Return the [x, y] coordinate for the center point of the cell that contains the specified text.  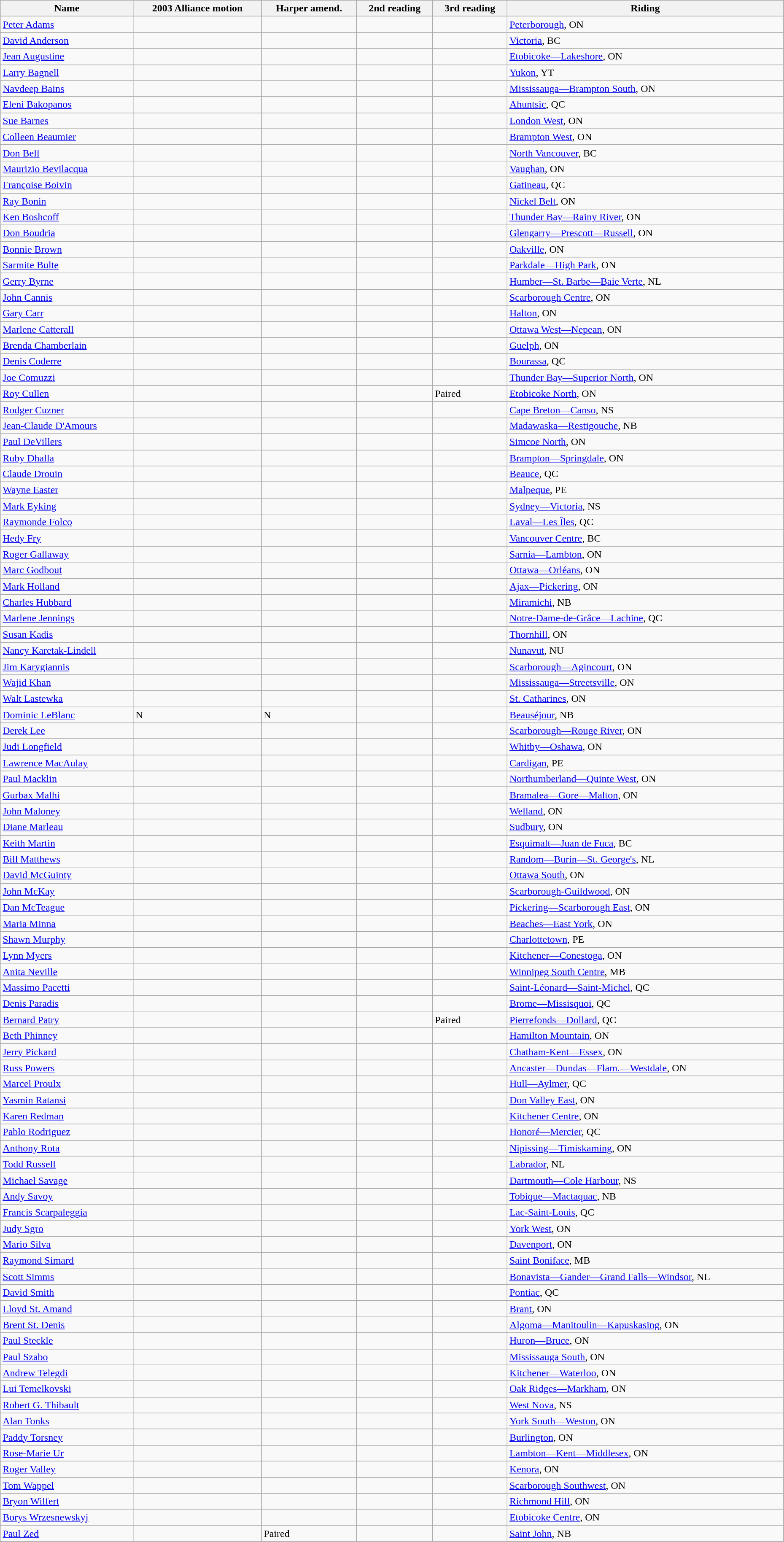
Navdeep Bains [67, 89]
Russ Powers [67, 1068]
David McGuinty [67, 875]
Madawaska—Restigouche, NB [645, 426]
Andy Savoy [67, 1196]
Lawrence MacAulay [67, 763]
Maria Minna [67, 923]
Kitchener Centre, ON [645, 1116]
Peter Adams [67, 24]
Charles Hubbard [67, 602]
Algoma—Manitoulin—Kapuskasing, ON [645, 1325]
David Smith [67, 1293]
Lloyd St. Amand [67, 1309]
Peterborough, ON [645, 24]
Judi Longfield [67, 747]
Glengarry—Prescott—Russell, ON [645, 233]
Brant, ON [645, 1309]
Richmond Hill, ON [645, 1502]
Riding [645, 8]
Wajid Khan [67, 682]
Mark Eyking [67, 506]
Sarmite Bulte [67, 265]
Ottawa—Orléans, ON [645, 570]
Andrew Telegdi [67, 1373]
Sudbury, ON [645, 827]
Kitchener—Conestoga, ON [645, 955]
Dartmouth—Cole Harbour, NS [645, 1180]
Don Bell [67, 153]
Ray Bonin [67, 201]
Claude Drouin [67, 474]
Bramalea—Gore—Malton, ON [645, 795]
Oakville, ON [645, 249]
Diane Marleau [67, 827]
Lui Temelkovski [67, 1389]
Bonavista—Gander—Grand Falls—Windsor, NL [645, 1277]
Yasmin Ratansi [67, 1100]
Francis Scarpaleggia [67, 1212]
York West, ON [645, 1229]
Etobicoke North, ON [645, 394]
Paul Steckle [67, 1341]
Marcel Proulx [67, 1084]
London West, ON [645, 121]
Raymond Simard [67, 1261]
Alan Tonks [67, 1421]
Borys Wrzesnewskyj [67, 1518]
Etobicoke—Lakeshore, ON [645, 57]
Paul Zed [67, 1534]
Scarborough—Agincourt, ON [645, 666]
Lynn Myers [67, 955]
North Vancouver, BC [645, 153]
Victoria, BC [645, 40]
Sue Barnes [67, 121]
Don Valley East, ON [645, 1100]
Tobique—Mactaquac, NB [645, 1196]
Keith Martin [67, 843]
Hedy Fry [67, 538]
York South—Weston, ON [645, 1421]
Denis Coderre [67, 361]
Miramichi, NB [645, 602]
Ancaster—Dundas—Flam.—Westdale, ON [645, 1068]
Gatineau, QC [645, 185]
Paddy Torsney [67, 1437]
Rodger Cuzner [67, 410]
Pablo Rodriguez [67, 1132]
Marlene Catterall [67, 329]
Scott Simms [67, 1277]
Anita Neville [67, 971]
Mississauga—Streetsville, ON [645, 682]
Eleni Bakopanos [67, 105]
Don Boudria [67, 233]
Hamilton Mountain, ON [645, 1036]
Bernard Patry [67, 1020]
Nickel Belt, ON [645, 201]
Labrador, NL [645, 1164]
Ottawa West—Nepean, ON [645, 329]
Judy Sgro [67, 1229]
Chatham-Kent—Essex, ON [645, 1052]
Walt Lastewka [67, 698]
Jerry Pickard [67, 1052]
Scarborough—Rouge River, ON [645, 731]
Brampton—Springdale, ON [645, 458]
Brenda Chamberlain [67, 345]
Dan McTeague [67, 907]
Nancy Karetak-Lindell [67, 650]
Rose-Marie Ur [67, 1453]
Humber—St. Barbe—Baie Verte, NL [645, 281]
Michael Savage [67, 1180]
2nd reading [395, 8]
Laval—Les Îles, QC [645, 522]
Bourassa, QC [645, 361]
Oak Ridges—Markham, ON [645, 1389]
Cardigan, PE [645, 763]
Winnipeg South Centre, MB [645, 971]
Colleen Beaumier [67, 137]
Parkdale—High Park, ON [645, 265]
Vaughan, ON [645, 169]
Saint John, NB [645, 1534]
Scarborough Centre, ON [645, 297]
Paul DeVillers [67, 442]
Huron—Bruce, ON [645, 1341]
Mark Holland [67, 586]
Cape Breton—Canso, NS [645, 410]
Bill Matthews [67, 859]
Karen Redman [67, 1116]
Françoise Boivin [67, 185]
John Cannis [67, 297]
Paul Szabo [67, 1357]
Massimo Pacetti [67, 988]
John Maloney [67, 811]
Vancouver Centre, BC [645, 538]
Bonnie Brown [67, 249]
Nipissing—Timiskaming, ON [645, 1148]
David Anderson [67, 40]
Beauséjour, NB [645, 715]
Joe Comuzzi [67, 377]
Ahuntsic, QC [645, 105]
Scarborough-Guildwood, ON [645, 891]
Harper amend. [309, 8]
Bryon Wilfert [67, 1502]
Halton, ON [645, 313]
Notre-Dame-de-Grâce—Lachine, QC [645, 618]
Charlottetown, PE [645, 939]
Ottawa South, ON [645, 875]
Ajax—Pickering, ON [645, 586]
Derek Lee [67, 731]
Malpeque, PE [645, 490]
Mississauga South, ON [645, 1357]
Gurbax Malhi [67, 795]
John McKay [67, 891]
Brome—Missisquoi, QC [645, 1004]
Thunder Bay—Superior North, ON [645, 377]
Northumberland—Quinte West, ON [645, 779]
Honoré—Mercier, QC [645, 1132]
Todd Russell [67, 1164]
2003 Alliance motion [197, 8]
Raymonde Folco [67, 522]
Pierrefonds—Dollard, QC [645, 1020]
Beaches—East York, ON [645, 923]
Thunder Bay—Rainy River, ON [645, 217]
Dominic LeBlanc [67, 715]
Shawn Murphy [67, 939]
Lac-Saint-Louis, QC [645, 1212]
Marc Godbout [67, 570]
Kenora, ON [645, 1469]
Brent St. Denis [67, 1325]
Susan Kadis [67, 634]
Sarnia—Lambton, ON [645, 554]
Ruby Dhalla [67, 458]
Gary Carr [67, 313]
Jean Augustine [67, 57]
Tom Wappel [67, 1485]
Nunavut, NU [645, 650]
St. Catharines, ON [645, 698]
Hull—Aylmer, QC [645, 1084]
Marlene Jennings [67, 618]
Pickering—Scarborough East, ON [645, 907]
Jim Karygiannis [67, 666]
Esquimalt—Juan de Fuca, BC [645, 843]
Saint-Léonard—Saint-Michel, QC [645, 988]
Etobicoke Centre, ON [645, 1518]
Paul Macklin [67, 779]
Roger Valley [67, 1469]
Davenport, ON [645, 1245]
Sydney—Victoria, NS [645, 506]
West Nova, NS [645, 1405]
Denis Paradis [67, 1004]
Brampton West, ON [645, 137]
Robert G. Thibault [67, 1405]
Kitchener—Waterloo, ON [645, 1373]
Scarborough Southwest, ON [645, 1485]
Simcoe North, ON [645, 442]
Random—Burin—St. George's, NL [645, 859]
3rd reading [470, 8]
Welland, ON [645, 811]
Mario Silva [67, 1245]
Anthony Rota [67, 1148]
Larry Bagnell [67, 73]
Pontiac, QC [645, 1293]
Maurizio Bevilacqua [67, 169]
Beth Phinney [67, 1036]
Thornhill, ON [645, 634]
Yukon, YT [645, 73]
Roy Cullen [67, 394]
Burlington, ON [645, 1437]
Roger Gallaway [67, 554]
Saint Boniface, MB [645, 1261]
Gerry Byrne [67, 281]
Lambton—Kent—Middlesex, ON [645, 1453]
Wayne Easter [67, 490]
Ken Boshcoff [67, 217]
Whitby—Oshawa, ON [645, 747]
Guelph, ON [645, 345]
Mississauga—Brampton South, ON [645, 89]
Name [67, 8]
Beauce, QC [645, 474]
Jean-Claude D'Amours [67, 426]
